From the cell containing the given text, extract its center point as (X, Y) coordinate. 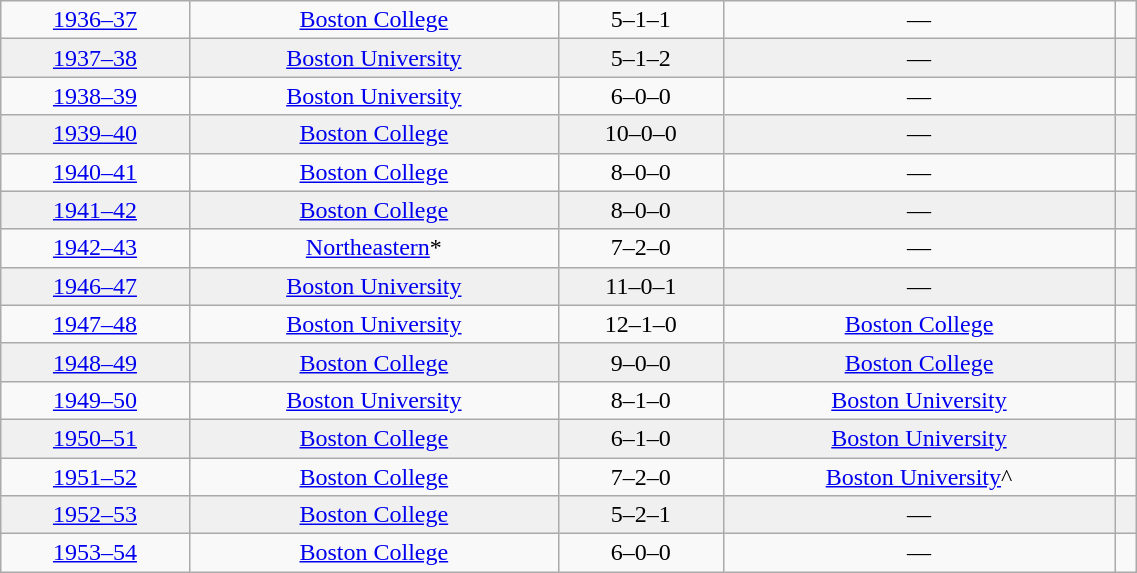
11–0–1 (642, 286)
1946–47 (95, 286)
1938–39 (95, 96)
1940–41 (95, 172)
1949–50 (95, 400)
8–1–0 (642, 400)
9–0–0 (642, 362)
1953–54 (95, 553)
1939–40 (95, 134)
1937–38 (95, 58)
12–1–0 (642, 324)
10–0–0 (642, 134)
1941–42 (95, 210)
6–1–0 (642, 438)
1952–53 (95, 515)
1950–51 (95, 438)
5–1–1 (642, 20)
5–2–1 (642, 515)
Boston University^ (919, 477)
Northeastern* (374, 248)
5–1–2 (642, 58)
1936–37 (95, 20)
1948–49 (95, 362)
1942–43 (95, 248)
1951–52 (95, 477)
1947–48 (95, 324)
